Capture the cell that displays the provided text and extract its (X, Y) central coordinate. 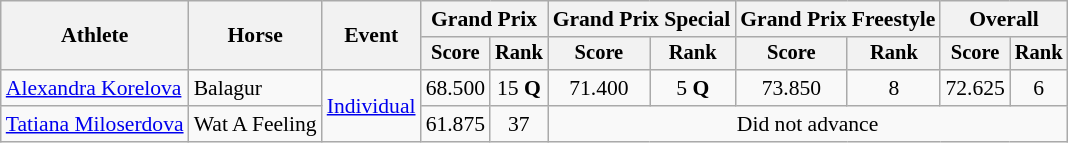
Grand Prix Special (642, 19)
8 (894, 88)
Individual (372, 106)
Horse (256, 36)
Did not advance (808, 124)
Tatiana Miloserdova (95, 124)
Overall (1004, 19)
72.625 (974, 88)
68.500 (456, 88)
Wat A Feeling (256, 124)
71.400 (600, 88)
Grand Prix Freestyle (838, 19)
6 (1039, 88)
15 Q (519, 88)
Alexandra Korelova (95, 88)
Event (372, 36)
61.875 (456, 124)
5 Q (692, 88)
73.850 (791, 88)
Athlete (95, 36)
37 (519, 124)
Balagur (256, 88)
Grand Prix (484, 19)
